Return the (x, y) coordinate for the center point of the cell that contains the specified text.  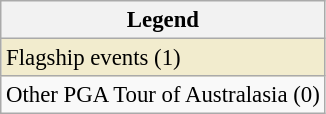
Other PGA Tour of Australasia (0) (163, 95)
Legend (163, 20)
Flagship events (1) (163, 58)
